Scan for the cell matching the given text and deliver its [x, y] coordinate at center. 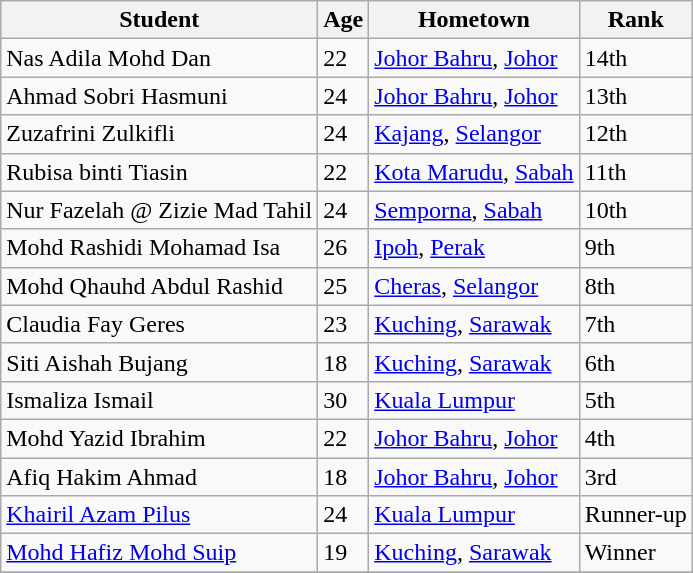
Nas Adila Mohd Dan [160, 58]
4th [636, 438]
30 [344, 400]
Kota Marudu, Sabah [474, 172]
Afiq Hakim Ahmad [160, 477]
11th [636, 172]
Mohd Rashidi Mohamad Isa [160, 248]
23 [344, 324]
Nur Fazelah @ Zizie Mad Tahil [160, 210]
Cheras, Selangor [474, 286]
5th [636, 400]
13th [636, 96]
25 [344, 286]
Semporna, Sabah [474, 210]
Zuzafrini Zulkifli [160, 134]
10th [636, 210]
Student [160, 20]
7th [636, 324]
Age [344, 20]
Khairil Azam Pilus [160, 515]
8th [636, 286]
6th [636, 362]
Mohd Qhauhd Abdul Rashid [160, 286]
Rank [636, 20]
Hometown [474, 20]
Ipoh, Perak [474, 248]
3rd [636, 477]
9th [636, 248]
Siti Aishah Bujang [160, 362]
Rubisa binti Tiasin [160, 172]
Mohd Hafiz Mohd Suip [160, 553]
Kajang, Selangor [474, 134]
Runner-up [636, 515]
26 [344, 248]
Winner [636, 553]
14th [636, 58]
Ahmad Sobri Hasmuni [160, 96]
Ismaliza Ismail [160, 400]
Claudia Fay Geres [160, 324]
Mohd Yazid Ibrahim [160, 438]
19 [344, 553]
12th [636, 134]
